Identify which cell holds the provided text, then report its (x, y) central coordinate. 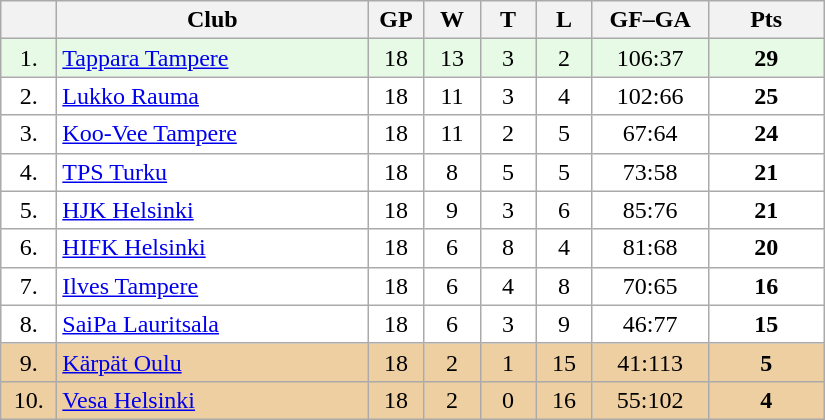
Kärpät Oulu (212, 362)
7. (29, 286)
81:68 (650, 248)
HIFK Helsinki (212, 248)
67:64 (650, 134)
GF–GA (650, 20)
Koo-Vee Tampere (212, 134)
Pts (766, 20)
85:76 (650, 210)
102:66 (650, 96)
W (452, 20)
SaiPa Lauritsala (212, 324)
73:58 (650, 172)
Tappara Tampere (212, 58)
20 (766, 248)
5. (29, 210)
Lukko Rauma (212, 96)
25 (766, 96)
8. (29, 324)
6. (29, 248)
Vesa Helsinki (212, 400)
3. (29, 134)
70:65 (650, 286)
1. (29, 58)
1 (508, 362)
T (508, 20)
0 (508, 400)
13 (452, 58)
HJK Helsinki (212, 210)
GP (396, 20)
2. (29, 96)
4. (29, 172)
9. (29, 362)
Ilves Tampere (212, 286)
Club (212, 20)
55:102 (650, 400)
10. (29, 400)
24 (766, 134)
29 (766, 58)
41:113 (650, 362)
46:77 (650, 324)
TPS Turku (212, 172)
106:37 (650, 58)
L (564, 20)
